Pinpoint the cell where the given text exists, returning its (X, Y) midpoint coordinate. 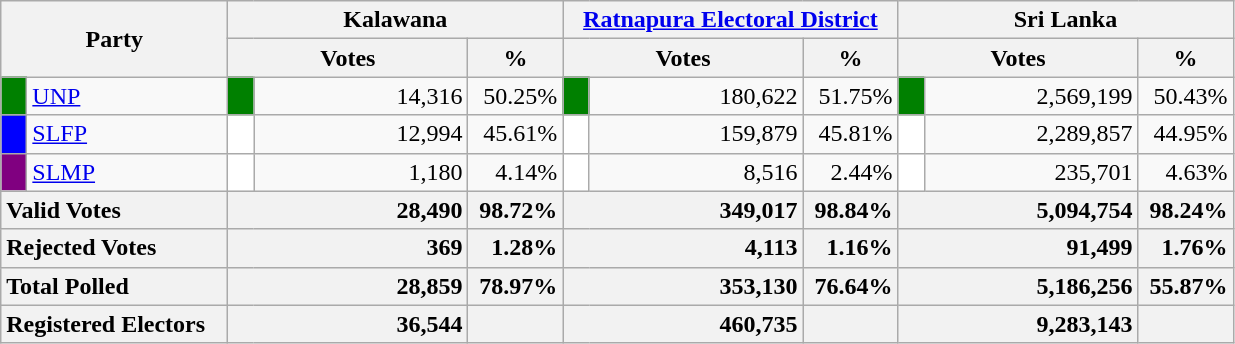
55.87% (1186, 286)
180,622 (696, 96)
1.16% (850, 248)
369 (348, 248)
98.84% (850, 210)
Ratnapura Electoral District (730, 20)
76.64% (850, 286)
SLMP (128, 172)
50.25% (516, 96)
9,283,143 (1018, 324)
45.81% (850, 134)
51.75% (850, 96)
UNP (128, 96)
78.97% (516, 286)
460,735 (683, 324)
353,130 (683, 286)
28,859 (348, 286)
36,544 (348, 324)
5,094,754 (1018, 210)
235,701 (1031, 172)
50.43% (1186, 96)
Rejected Votes (114, 248)
12,994 (361, 134)
2.44% (850, 172)
Kalawana (396, 20)
5,186,256 (1018, 286)
1,180 (361, 172)
SLFP (128, 134)
2,289,857 (1031, 134)
8,516 (696, 172)
Total Polled (114, 286)
1.28% (516, 248)
349,017 (683, 210)
4.63% (1186, 172)
91,499 (1018, 248)
2,569,199 (1031, 96)
4,113 (683, 248)
Registered Electors (114, 324)
28,490 (348, 210)
1.76% (1186, 248)
159,879 (696, 134)
98.24% (1186, 210)
45.61% (516, 134)
Party (114, 39)
14,316 (361, 96)
4.14% (516, 172)
Valid Votes (114, 210)
98.72% (516, 210)
44.95% (1186, 134)
Sri Lanka (1066, 20)
